From the cell containing the given text, extract its center point as (X, Y) coordinate. 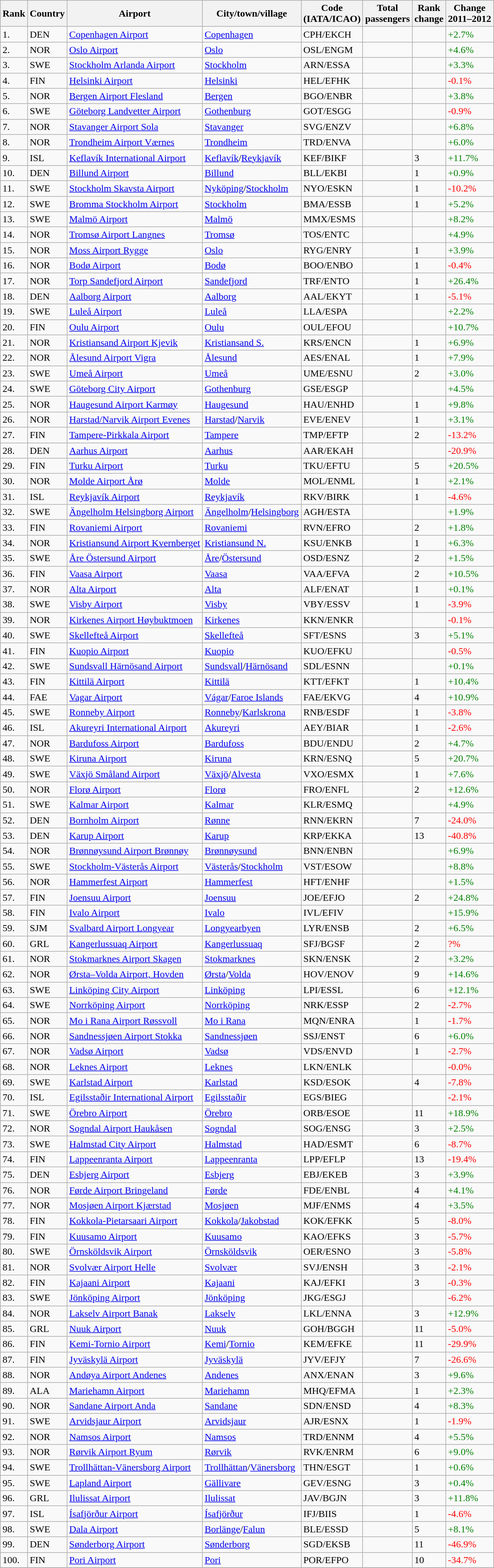
Rovaniemi (252, 528)
Bardufoss Airport (135, 743)
BLE/ESSD (332, 1529)
5. (14, 96)
11. (14, 188)
+1.9% (470, 512)
Västerås/Stockholm (252, 866)
SVG/ENZV (332, 127)
+3.8% (470, 96)
ALA (47, 1390)
CPH/EKCH (332, 34)
Change2011–2012 (470, 14)
+6.8% (470, 127)
51. (14, 805)
-0.3% (470, 1283)
69. (14, 1082)
Rankchange (429, 14)
Helsinki Airport (135, 81)
-2.6% (470, 728)
-0.4% (470, 266)
+2.1% (470, 481)
Mosjøen (252, 1206)
Stavanger (252, 127)
+4.6% (470, 50)
Aalborg (252, 296)
Rønne (252, 820)
+20.7% (470, 759)
Mo i Rana Airport Røssvoll (135, 1021)
-24.0% (470, 820)
+9.6% (470, 1375)
82. (14, 1283)
Trollhättan-Vänersborg Airport (135, 1468)
MOL/ENML (332, 481)
91. (14, 1421)
58. (14, 913)
87. (14, 1360)
Code(IATA/ICAO) (332, 14)
-5.1% (470, 296)
42. (14, 666)
Malmö (252, 219)
+2.2% (470, 312)
25. (14, 404)
POR/EFPO (332, 1560)
VXO/ESMX (332, 774)
+10.4% (470, 681)
-5.8% (470, 1252)
83. (14, 1298)
Karlstad (252, 1082)
ALF/ENAT (332, 589)
BNN/ENBN (332, 851)
Billund (252, 173)
-7.8% (470, 1082)
Sønderborg (252, 1545)
Sundsvall Härnösand Airport (135, 666)
VST/ESOW (332, 866)
Skellefteå (252, 635)
+4.5% (470, 389)
28. (14, 451)
KOK/EFKK (332, 1221)
Umeå (252, 373)
SSJ/ENST (332, 1036)
31. (14, 497)
Lapland Airport (135, 1483)
+8.8% (470, 866)
Bergen Airport Flesland (135, 96)
OER/ESNO (332, 1252)
Trondheim (252, 142)
Sundsvall/Härnösand (252, 666)
SDL/ESNN (332, 666)
-19.4% (470, 1159)
LYR/ENSB (332, 928)
Haugesund Airport Karmøy (135, 404)
20. (14, 327)
City/town/village (252, 14)
18. (14, 296)
BLL/EKBI (332, 173)
KRS/ENCN (332, 343)
Hammerfest (252, 882)
+2.7% (470, 34)
Sogndal Airport Haukåsen (135, 1128)
Aarhus (252, 451)
Kemi-Tornio Airport (135, 1344)
43. (14, 681)
GSE/ESGP (332, 389)
THN/ESGT (332, 1468)
Leknes Airport (135, 1067)
+18.9% (470, 1113)
Rank (14, 14)
+9.0% (470, 1452)
99. (14, 1545)
Longyearbyen (252, 928)
BDU/ENDU (332, 743)
Sogndal (252, 1128)
HFT/ENHF (332, 882)
ORB/ESOE (332, 1113)
LPP/EFLP (332, 1159)
Kokkola-Pietarsaari Airport (135, 1221)
KEM/EFKE (332, 1344)
+0.6% (470, 1468)
+26.4% (470, 281)
-5.0% (470, 1329)
Egilsstaðir (252, 1098)
UME/ESNU (332, 373)
Stockholm Arlanda Airport (135, 65)
SVJ/ENSH (332, 1267)
OSL/ENGM (332, 50)
Jönköping (252, 1298)
62. (14, 974)
48. (14, 759)
TRD/ENVA (332, 142)
15. (14, 250)
79. (14, 1236)
+0.9% (470, 173)
27. (14, 435)
+5.5% (470, 1437)
72. (14, 1128)
100. (14, 1560)
Kristiansand S. (252, 343)
SOG/ENSG (332, 1128)
54. (14, 851)
Rørvik Airport Ryum (135, 1452)
Helsinki (252, 81)
22. (14, 358)
Nyköping/Stockholm (252, 188)
AES/ENAL (332, 358)
JKG/ESGJ (332, 1298)
Ísafjörður Airport (135, 1514)
TKU/EFTU (332, 466)
Åre/Östersund (252, 558)
Kuusamo Airport (135, 1236)
Kuopio Airport (135, 651)
Reykjavík Airport (135, 497)
BGO/ENBR (332, 96)
KRN/ESNQ (332, 759)
-1.9% (470, 1421)
7. (14, 127)
VAA/EFVA (332, 574)
70. (14, 1098)
+10.7% (470, 327)
-5.7% (470, 1236)
KSD/ESOK (332, 1082)
Ísafjörður (252, 1514)
+24.8% (470, 897)
Gällivare (252, 1483)
Rørvik (252, 1452)
GOT/ESGG (332, 111)
+7.6% (470, 774)
RVK/ENRM (332, 1452)
56. (14, 882)
VBY/ESSV (332, 604)
Svolvær Airport Helle (135, 1267)
ARN/ESSA (332, 65)
Kirkenes (252, 620)
HEL/EFHK (332, 81)
KEF/BIKF (332, 157)
LKL/ENNA (332, 1313)
Göteborg Landvetter Airport (135, 111)
Dala Airport (135, 1529)
73. (14, 1144)
Tampere (252, 435)
LPI/ESSL (332, 990)
KSU/ENKB (332, 543)
Kajaani Airport (135, 1283)
Svolvær (252, 1267)
95. (14, 1483)
Kuopio (252, 651)
Leknes (252, 1067)
Alta Airport (135, 589)
89. (14, 1390)
8. (14, 142)
60. (14, 944)
Oulu (252, 327)
Country (47, 14)
Brønnøysund (252, 851)
57. (14, 897)
-0.9% (470, 111)
Ronneby Airport (135, 713)
ANX/ENAN (332, 1375)
Jyväskylä (252, 1360)
84. (14, 1313)
12. (14, 204)
88. (14, 1375)
Andenes (252, 1375)
Molde (252, 481)
Sandane (252, 1406)
Kokkola/Jakobstad (252, 1221)
EBJ/EKEB (332, 1174)
Pori (252, 1560)
Ivalo (252, 913)
Esbjerg Airport (135, 1174)
36. (14, 574)
Lappeenranta (252, 1159)
+6.5% (470, 928)
59. (14, 928)
Keflavík/Reykjavík (252, 157)
Hammerfest Airport (135, 882)
Arvidsjaur Airport (135, 1421)
+8.2% (470, 219)
16. (14, 266)
33. (14, 528)
Harstad/Narvik (252, 419)
AAR/EKAH (332, 451)
IVL/EFIV (332, 913)
76. (14, 1190)
Göteborg City Airport (135, 389)
-46.9% (470, 1545)
Oslo Airport (135, 50)
Billund Airport (135, 173)
Kemi/Tornio (252, 1344)
Vadsø (252, 1051)
97. (14, 1514)
AJR/ESNX (332, 1421)
-40.8% (470, 836)
KRP/EKKA (332, 836)
63. (14, 990)
Tromsø Airport Langnes (135, 235)
Alta (252, 589)
9 (429, 974)
Ålesund Airport Vigra (135, 358)
Bergen (252, 96)
+12.6% (470, 789)
13. (14, 219)
-3.9% (470, 604)
FDE/ENBL (332, 1190)
Mariehamn Airport (135, 1390)
LLA/ESPA (332, 312)
Aalborg Airport (135, 296)
HAU/ENHD (332, 404)
KTT/EFKT (332, 681)
37. (14, 589)
Bornholm Airport (135, 820)
Åre Östersund Airport (135, 558)
Växjö/Alvesta (252, 774)
10. (14, 173)
-8.0% (470, 1221)
Turku (252, 466)
-29.9% (470, 1344)
Vagar Airport (135, 697)
-1.7% (470, 1021)
Moss Airport Rygge (135, 250)
10 (429, 1560)
Copenhagen Airport (135, 34)
Førde Airport Bringeland (135, 1190)
24. (14, 389)
EVE/ENEV (332, 419)
Totalpassengers (388, 14)
85. (14, 1329)
Örebro Airport (135, 1113)
EGS/BIEG (332, 1098)
6. (14, 111)
KKN/ENKR (332, 620)
TRD/ENNM (332, 1437)
9. (14, 157)
-8.7% (470, 1144)
44. (14, 697)
Svalbard Airport Longyear (135, 928)
Lakselv (252, 1313)
OUL/EFOU (332, 327)
Molde Airport Årø (135, 481)
Ålesund (252, 358)
Växjö Småland Airport (135, 774)
KLR/ESMQ (332, 805)
4. (14, 81)
Luleå (252, 312)
Stokmarknes (252, 959)
IFJ/BIIS (332, 1514)
Stockholm Skavsta Airport (135, 188)
Lakselv Airport Banak (135, 1313)
AEY/BIAR (332, 728)
Kiruna Airport (135, 759)
78. (14, 1221)
VDS/ENVD (332, 1051)
SGD/EKSB (332, 1545)
AAL/EKYT (332, 296)
Mariehamn (252, 1390)
+3.0% (470, 373)
Tromsø (252, 235)
2. (14, 50)
Jönköping Airport (135, 1298)
35. (14, 558)
+1.8% (470, 528)
-3.8% (470, 713)
Sandnessjøen (252, 1036)
+7.9% (470, 358)
Mo i Rana (252, 1021)
+2.3% (470, 1390)
14. (14, 235)
Vaasa Airport (135, 574)
Tampere-Pirkkala Airport (135, 435)
?% (470, 944)
Aarhus Airport (135, 451)
+15.9% (470, 913)
SDN/ENSD (332, 1406)
RNB/ESDF (332, 713)
Örebro (252, 1113)
Kiruna (252, 759)
SFT/ESNS (332, 635)
Karup Airport (135, 836)
96. (14, 1498)
Keflavík International Airport (135, 157)
81. (14, 1267)
Reykjavík (252, 497)
-0.0% (470, 1067)
Joensuu Airport (135, 897)
Linköping (252, 990)
TOS/ENTC (332, 235)
52. (14, 820)
-0.5% (470, 651)
Kristiansund Airport Kvernberget (135, 543)
+10.5% (470, 574)
Ängelholm/Helsingborg (252, 512)
+8.3% (470, 1406)
FRO/ENFL (332, 789)
Karlstad Airport (135, 1082)
80. (14, 1252)
OSD/ESNZ (332, 558)
AGH/ESTA (332, 512)
Mosjøen Airport Kjærstad (135, 1206)
Pori Airport (135, 1560)
+6.3% (470, 543)
MQN/ENRA (332, 1021)
Nuuk Airport (135, 1329)
Halmstad City Airport (135, 1144)
+10.9% (470, 697)
45. (14, 713)
Stockholm-Västerås Airport (135, 866)
Haugesund (252, 404)
Copenhagen (252, 34)
+8.1% (470, 1529)
TMP/EFTP (332, 435)
GEV/ESNG (332, 1483)
FAE/EKVG (332, 697)
Kuusamo (252, 1236)
MHQ/EFMA (332, 1390)
+5.1% (470, 635)
71. (14, 1113)
47. (14, 743)
Harstad/Narvik Airport Evenes (135, 419)
Kajaani (252, 1283)
Ronneby/Karlskrona (252, 713)
JOE/EFJO (332, 897)
LKN/ENLK (332, 1067)
55. (14, 866)
Arvidsjaur (252, 1421)
Bodø Airport (135, 266)
74. (14, 1159)
Vágar/Faroe Islands (252, 697)
-10.2% (470, 188)
75. (14, 1174)
Andøya Airport Andenes (135, 1375)
Nuuk (252, 1329)
67. (14, 1051)
39. (14, 620)
MJF/ENMS (332, 1206)
Namsos (252, 1437)
+14.6% (470, 974)
90. (14, 1406)
Akureyri (252, 728)
-13.2% (470, 435)
86. (14, 1344)
Florø (252, 789)
1. (14, 34)
+5.2% (470, 204)
+4.7% (470, 743)
JAV/BGJN (332, 1498)
Vaasa (252, 574)
MMX/ESMS (332, 219)
34. (14, 543)
Malmö Airport (135, 219)
Namsos Airport (135, 1437)
Karup (252, 836)
98. (14, 1529)
94. (14, 1468)
+12.9% (470, 1313)
93. (14, 1452)
Jyväskylä Airport (135, 1360)
Ivalo Airport (135, 913)
HOV/ENOV (332, 974)
Esbjerg (252, 1174)
Ängelholm Helsingborg Airport (135, 512)
Akureyri International Airport (135, 728)
+3.2% (470, 959)
NRK/ESSP (332, 1005)
-26.6% (470, 1360)
21. (14, 343)
Kalmar (252, 805)
Trollhättan/Vänersborg (252, 1468)
Sønderborg Airport (135, 1545)
Brønnøysund Airport Brønnøy (135, 851)
Stokmarknes Airport Skagen (135, 959)
RVN/EFRO (332, 528)
+3.5% (470, 1206)
Visby Airport (135, 604)
Oulu Airport (135, 327)
64. (14, 1005)
Kangerlussuaq (252, 944)
Kristiansund N. (252, 543)
Ilulissat Airport (135, 1498)
Linköping City Airport (135, 990)
61. (14, 959)
KAO/EFKS (332, 1236)
77. (14, 1206)
Sandane Airport Anda (135, 1406)
GOH/BGGH (332, 1329)
Bodø (252, 266)
-34.7% (470, 1560)
Florø Airport (135, 789)
68. (14, 1067)
Sandefjord (252, 281)
+11.7% (470, 157)
26. (14, 419)
Örnsköldsvik (252, 1252)
Norrköping (252, 1005)
+3.1% (470, 419)
Airport (135, 14)
Kalmar Airport (135, 805)
Umeå Airport (135, 373)
NYO/ESKN (332, 188)
Ørsta/Volda (252, 974)
Bardufoss (252, 743)
19. (14, 312)
KAJ/EFKI (332, 1283)
SFJ/BGSF (332, 944)
Kittilä (252, 681)
RKV/BIRK (332, 497)
23. (14, 373)
Luleå Airport (135, 312)
Trondheim Airport Værnes (135, 142)
+2.5% (470, 1128)
29. (14, 466)
Halmstad (252, 1144)
46. (14, 728)
Kirkenes Airport Høybuktmoen (135, 620)
Borlänge/Falun (252, 1529)
Torp Sandefjord Airport (135, 281)
53. (14, 836)
Bromma Stockholm Airport (135, 204)
Norrköping Airport (135, 1005)
SJM (47, 928)
BOO/ENBO (332, 266)
Turku Airport (135, 466)
Rovaniemi Airport (135, 528)
Joensuu (252, 897)
Örnsköldsvik Airport (135, 1252)
Kangerlussuaq Airport (135, 944)
Visby (252, 604)
SKN/ENSK (332, 959)
+11.8% (470, 1498)
HAD/ESMT (332, 1144)
17. (14, 281)
JYV/EFJY (332, 1360)
65. (14, 1021)
50. (14, 789)
49. (14, 774)
KUO/EFKU (332, 651)
Kristiansand Airport Kjevik (135, 343)
RYG/ENRY (332, 250)
30. (14, 481)
Sandnessjøen Airport Stokka (135, 1036)
+12.1% (470, 990)
38. (14, 604)
+20.5% (470, 466)
+9.8% (470, 404)
66. (14, 1036)
Egilsstaðir International Airport (135, 1098)
Ilulissat (252, 1498)
+3.3% (470, 65)
-6.2% (470, 1298)
Lappeenranta Airport (135, 1159)
+0.4% (470, 1483)
Førde (252, 1190)
92. (14, 1437)
Skellefteå Airport (135, 635)
-20.9% (470, 451)
Ørsta–Volda Airport, Hovden (135, 974)
32. (14, 512)
3. (14, 65)
Vadsø Airport (135, 1051)
RNN/EKRN (332, 820)
TRF/ENTO (332, 281)
40. (14, 635)
41. (14, 651)
+4.1% (470, 1190)
FAE (47, 697)
BMA/ESSB (332, 204)
Kittilä Airport (135, 681)
Stavanger Airport Sola (135, 127)
